Determine the [x, y] coordinate at the center of the cell enclosing the given text.  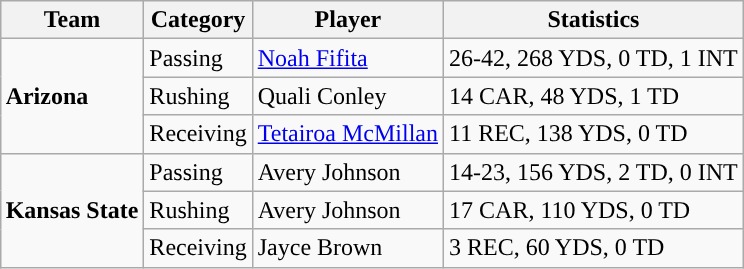
Statistics [594, 20]
Team [72, 20]
Tetairoa McMillan [348, 134]
14-23, 156 YDS, 2 TD, 0 INT [594, 172]
Quali Conley [348, 96]
Player [348, 20]
Jayce Brown [348, 248]
17 CAR, 110 YDS, 0 TD [594, 210]
Noah Fifita [348, 58]
Arizona [72, 96]
Category [198, 20]
Kansas State [72, 210]
26-42, 268 YDS, 0 TD, 1 INT [594, 58]
14 CAR, 48 YDS, 1 TD [594, 96]
11 REC, 138 YDS, 0 TD [594, 134]
3 REC, 60 YDS, 0 TD [594, 248]
